Locate the cell with the specified text and output its (x, y) center coordinate. 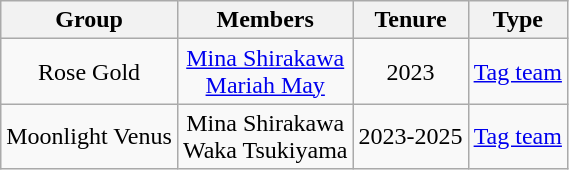
Group (90, 20)
Mina ShirakawaWaka Tsukiyama (265, 136)
Rose Gold (90, 72)
Members (265, 20)
2023-2025 (410, 136)
2023 (410, 72)
Mina ShirakawaMariah May (265, 72)
Tenure (410, 20)
Moonlight Venus (90, 136)
Type (518, 20)
